Search for the cell housing the specified text and yield its (X, Y) center coordinate. 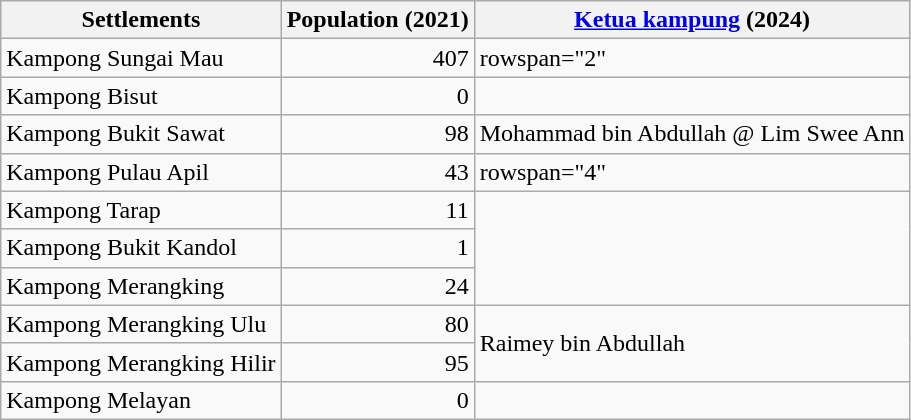
1 (378, 248)
Population (2021) (378, 20)
Kampong Bukit Sawat (141, 134)
Kampong Merangking Hilir (141, 362)
Kampong Merangking (141, 286)
Mohammad bin Abdullah @ Lim Swee Ann (692, 134)
80 (378, 324)
Ketua kampung (2024) (692, 20)
43 (378, 172)
Kampong Bukit Kandol (141, 248)
Raimey bin Abdullah (692, 343)
407 (378, 58)
Settlements (141, 20)
Kampong Melayan (141, 400)
rowspan="2" (692, 58)
98 (378, 134)
Kampong Bisut (141, 96)
rowspan="4" (692, 172)
24 (378, 286)
Kampong Pulau Apil (141, 172)
95 (378, 362)
Kampong Merangking Ulu (141, 324)
11 (378, 210)
Kampong Tarap (141, 210)
Kampong Sungai Mau (141, 58)
